Pinpoint the cell where the given text exists, returning its (X, Y) midpoint coordinate. 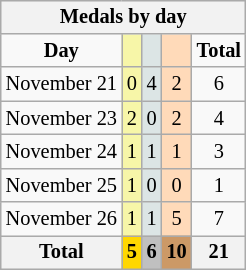
November 24 (62, 152)
Medals by day (124, 17)
7 (219, 219)
November 23 (62, 118)
November 25 (62, 185)
Day (62, 51)
10 (177, 253)
November 26 (62, 219)
21 (219, 253)
November 21 (62, 84)
3 (219, 152)
